Extract the (X, Y) coordinate from the center of the cell holding the provided text.  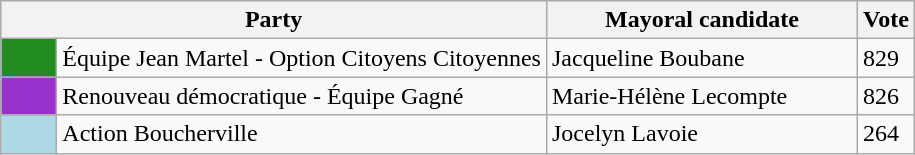
Équipe Jean Martel - Option Citoyens Citoyennes (302, 58)
826 (886, 96)
Action Boucherville (302, 134)
829 (886, 58)
Renouveau démocratique - Équipe Gagné (302, 96)
264 (886, 134)
Jacqueline Boubane (702, 58)
Jocelyn Lavoie (702, 134)
Vote (886, 20)
Marie-Hélène Lecompte (702, 96)
Mayoral candidate (702, 20)
Party (274, 20)
